Find where the given text appears and provide that cell's center as [x, y] coordinate. 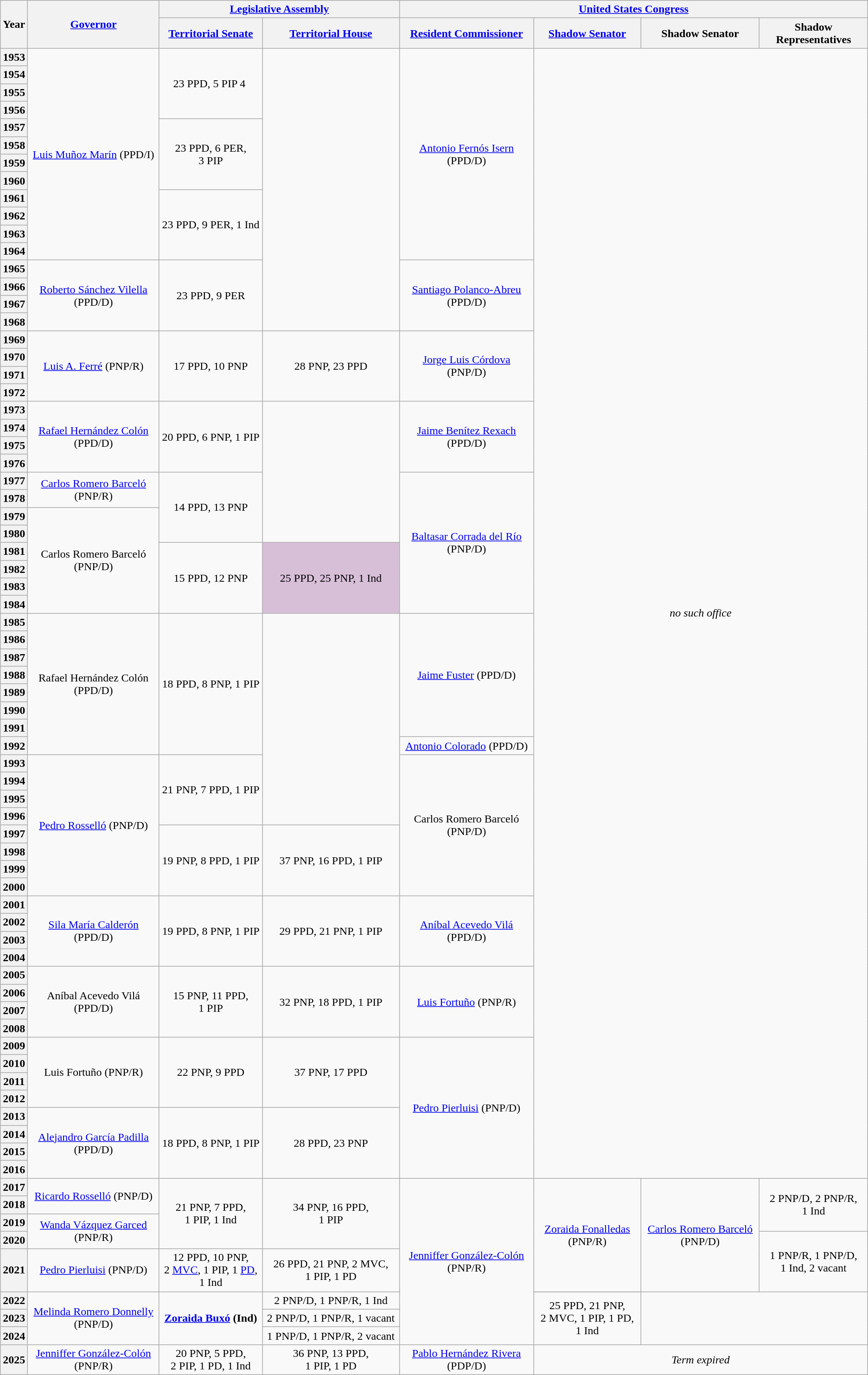
1994 [14, 781]
1966 [14, 287]
1955 [14, 92]
Pablo Hernández Rivera (PDP/D) [466, 1359]
15 PPD, 12 PNP [211, 578]
Antonio Colorado (PPD/D) [466, 745]
1953 [14, 57]
1990 [14, 710]
37 PNP, 17 PPD [331, 1072]
1970 [14, 357]
2004 [14, 957]
Territorial House [331, 33]
15 PNP, 11 PPD, 1 PIP [211, 1002]
34 PNP, 16 PPD,1 PIP [331, 1214]
1968 [14, 322]
Melinda Romero Donnelly (PNP/D) [94, 1318]
Wanda Vázquez Garced (PNP/R) [94, 1231]
1976 [14, 463]
1984 [14, 604]
19 PPD, 8 PNP, 1 PIP [211, 931]
2019 [14, 1222]
1996 [14, 816]
Shadow Representatives [814, 33]
1957 [14, 128]
2007 [14, 1010]
1963 [14, 233]
1962 [14, 216]
2017 [14, 1187]
1956 [14, 110]
1999 [14, 869]
29 PPD, 21 PNP, 1 PIP [331, 931]
1959 [14, 163]
14 PPD, 13 PNP [211, 507]
17 PPD, 10 PNP [211, 366]
1 PNP/R, 1 PNP/D,1 Ind, 2 vacant [814, 1261]
Antonio Fernós Isern (PPD/D) [466, 154]
2003 [14, 940]
1986 [14, 640]
21 PNP, 7 PPD,1 PIP, 1 Ind [211, 1214]
2000 [14, 887]
2018 [14, 1205]
Legislative Assembly [279, 9]
Sila María Calderón (PPD/D) [94, 931]
Ricardo Rosselló (PNP/D) [94, 1196]
1982 [14, 569]
23 PPD, 9 PER [211, 296]
1973 [14, 410]
36 PNP, 13 PPD,1 PIP, 1 PD [331, 1359]
1993 [14, 763]
1965 [14, 269]
22 PNP, 9 PPD [211, 1072]
Resident Commissioner [466, 33]
Luis A. Ferré (PNP/R) [94, 366]
Baltasar Corrada del Río (PNP/D) [466, 542]
1960 [14, 180]
2012 [14, 1099]
Carlos Romero Barceló (PNP/R) [94, 489]
1992 [14, 745]
2 PNP/D, 1 PNP/R, 1 Ind [331, 1300]
1991 [14, 728]
1961 [14, 198]
2009 [14, 1046]
25 PPD, 25 PNP, 1 Ind [331, 578]
1998 [14, 852]
1981 [14, 552]
1987 [14, 657]
2013 [14, 1117]
Luis Muñoz Marín (PPD/I) [94, 154]
1988 [14, 675]
2016 [14, 1169]
1969 [14, 340]
Pedro Rosselló (PNP/D) [94, 825]
Governor [94, 24]
1958 [14, 145]
2024 [14, 1336]
19 PNP, 8 PPD, 1 PIP [211, 861]
12 PPD, 10 PNP,2 MVC, 1 PIP, 1 PD, 1 Ind [211, 1270]
2011 [14, 1081]
2022 [14, 1300]
1979 [14, 516]
Zoraida Buxó (Ind) [211, 1318]
2001 [14, 905]
2 PNP/D, 1 PNP/R, 1 vacant [331, 1318]
2014 [14, 1134]
1978 [14, 498]
1967 [14, 304]
2023 [14, 1318]
20 PPD, 6 PNP, 1 PIP [211, 437]
1980 [14, 534]
1977 [14, 481]
21 PNP, 7 PPD, 1 PIP [211, 790]
37 PNP, 16 PPD, 1 PIP [331, 861]
1974 [14, 428]
Zoraida Fonalledas (PNP/R) [587, 1235]
2020 [14, 1240]
Roberto Sánchez Vilella (PPD/D) [94, 296]
23 PPD, 9 PER, 1 Ind [211, 225]
2021 [14, 1270]
1997 [14, 834]
1972 [14, 392]
28 PNP, 23 PPD [331, 366]
1975 [14, 445]
Santiago Polanco-Abreu (PPD/D) [466, 296]
28 PPD, 23 PNP [331, 1143]
Year [14, 24]
1989 [14, 693]
23 PPD, 6 PER, 3 PIP [211, 154]
1954 [14, 75]
2015 [14, 1152]
1995 [14, 798]
1 PNP/D, 1 PNP/R, 2 vacant [331, 1336]
32 PNP, 18 PPD, 1 PIP [331, 1002]
2010 [14, 1063]
2005 [14, 975]
2002 [14, 922]
Term expired [701, 1359]
Jorge Luis Córdova (PNP/D) [466, 366]
23 PPD, 5 PIP 4 [211, 84]
Territorial Senate [211, 33]
2 PNP/D, 2 PNP/R,1 Ind [814, 1205]
2008 [14, 1028]
20 PNP, 5 PPD,2 PIP, 1 PD, 1 Ind [211, 1359]
2025 [14, 1359]
1964 [14, 251]
26 PPD, 21 PNP, 2 MVC, 1 PIP, 1 PD [331, 1270]
Jaime Fuster (PPD/D) [466, 675]
1985 [14, 622]
no such office [701, 613]
United States Congress [634, 9]
2006 [14, 993]
25 PPD, 21 PNP,2 MVC, 1 PIP, 1 PD, 1 Ind [587, 1318]
Jaime Benítez Rexach (PPD/D) [466, 437]
1983 [14, 587]
Alejandro García Padilla (PPD/D) [94, 1143]
1971 [14, 375]
